Scan for the cell matching the given text and deliver its [X, Y] coordinate at center. 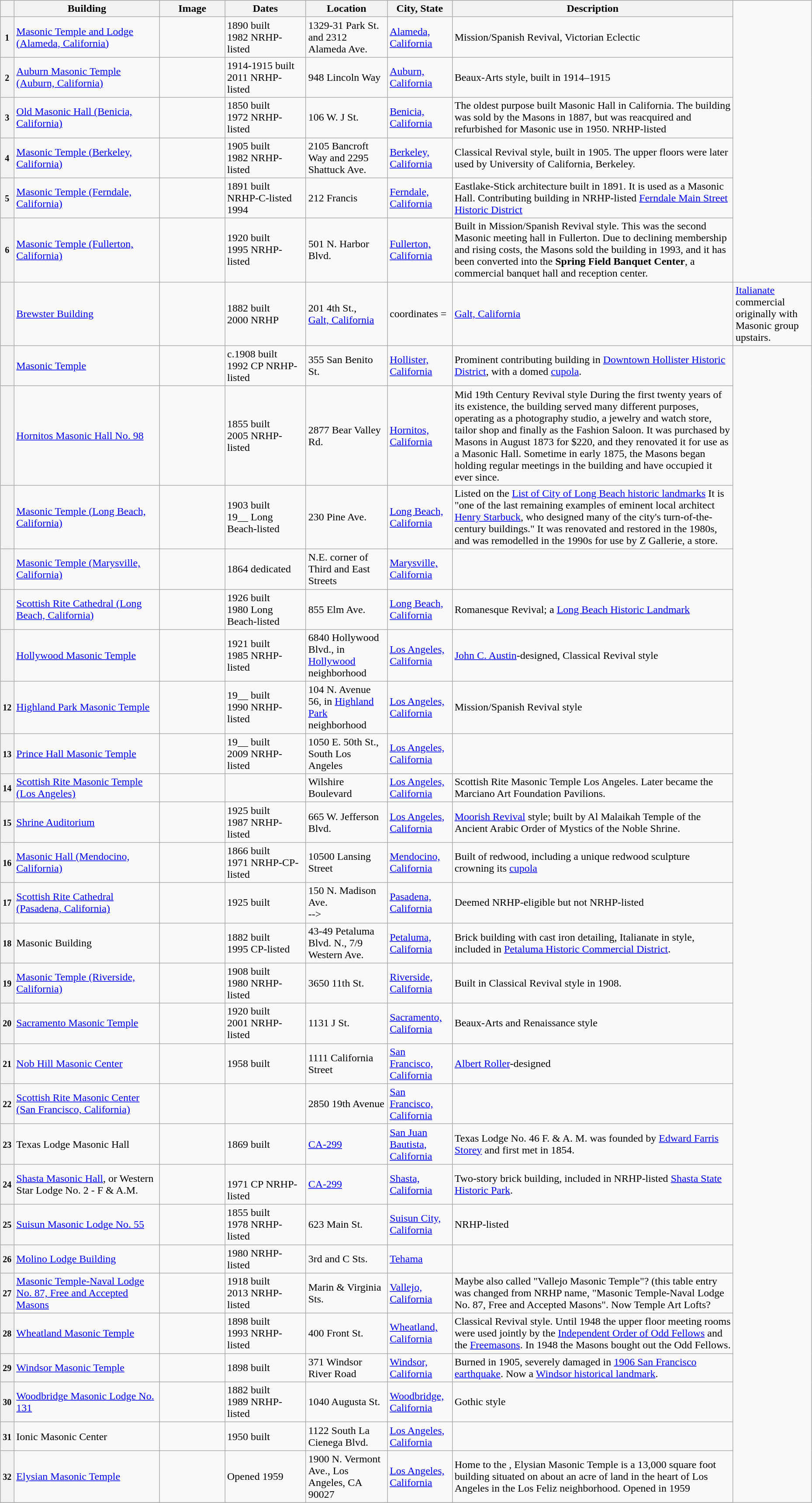
Location [346, 9]
Scottish Rite Masonic Temple Los Angeles. Later became the Marciano Art Foundation Pavilions. [592, 788]
1905 built1982 NRHP-listed [265, 158]
19__ built2009 NRHP-listed [265, 754]
19 [7, 983]
Eastlake-Stick architecture built in 1891. It is used as a Masonic Hall. Contributing building in NRHP-listed Ferndale Main Street Historic District [592, 198]
Woodbridge, California [420, 1402]
1958 built [265, 1063]
Galt, California [592, 314]
1920 built1995 NRHP-listed [265, 250]
1 [7, 37]
Marin & Virginia Sts. [346, 1293]
Mission/Spanish Revival, Victorian Eclectic [592, 37]
22 [7, 1104]
1131 J St. [346, 1023]
Masonic Temple and Lodge (Alameda, California) [87, 37]
6 [7, 250]
2105 Bancroft Way and 2295 Shattuck Ave. [346, 158]
17 [7, 903]
1925 built [265, 903]
1926 built1980 Long Beach-listed [265, 609]
1908 built1980 NRHP-listed [265, 983]
32 [7, 1477]
Shasta Masonic Hall, or Western Star Lodge No. 2 - F & A.M. [87, 1184]
Shasta, California [420, 1184]
201 4th St.,Galt, California [346, 314]
Molino Lodge Building [87, 1258]
Ionic Masonic Center [87, 1437]
Romanesque Revival; a Long Beach Historic Landmark [592, 609]
3 [7, 118]
1050 E. 50th St., South Los Angeles [346, 754]
14 [7, 788]
Moorish Revival style; built by Al Malaikah Temple of the Ancient Arabic Order of Mystics of the Noble Shrine. [592, 822]
Suisun Masonic Lodge No. 55 [87, 1224]
501 N. Harbor Blvd. [346, 250]
355 San Benito St. [346, 366]
855 Elm Ave. [346, 609]
Masonic Temple (Berkeley, California) [87, 158]
Highland Park Masonic Temple [87, 708]
1914-1915 built2011 NRHP-listed [265, 77]
Wilshire Boulevard [346, 788]
1898 built1993 NRHP-listed [265, 1333]
1869 built [265, 1144]
Mission/Spanish Revival style [592, 708]
13 [7, 754]
28 [7, 1333]
Wheatland, California [420, 1333]
Two-story brick building, included in NRHP-listed Shasta State Historic Park. [592, 1184]
27 [7, 1293]
948 Lincoln Way [346, 77]
1898 built [265, 1368]
Mendocino, California [420, 862]
Elysian Masonic Temple [87, 1477]
Prominent contributing building in Downtown Hollister Historic District, with a domed cupola. [592, 366]
6840 Hollywood Blvd., in Hollywood neighborhood [346, 655]
1882 built1995 CP-listed [265, 943]
Masonic Temple [87, 366]
Hornitos, California [420, 435]
1850 built1972 NRHP-listed [265, 118]
Windsor, California [420, 1368]
Berkeley, California [420, 158]
1329-31 Park St. and 2312 Alameda Ave. [346, 37]
Masonic Building [87, 943]
1882 built1989 NRHP-listed [265, 1402]
31 [7, 1437]
Brick building with cast iron detailing, Italianate in style, included in Petaluma Historic Commercial District. [592, 943]
1980 NRHP-listed [265, 1258]
Pasadena, California [420, 903]
coordinates = [420, 314]
3rd and C Sts. [346, 1258]
Scottish Rite Cathedral (Pasadena, California) [87, 903]
Image [192, 9]
Masonic Temple (Marysville, California) [87, 569]
623 Main St. [346, 1224]
Deemed NRHP-eligible but not NRHP-listed [592, 903]
150 N. Madison Ave.--> [346, 903]
1855 built2005 NRHP-listed [265, 435]
Classical Revival style, built in 1905. The upper floors were later used by University of California, Berkeley. [592, 158]
23 [7, 1144]
1971 CP NRHP-listed [265, 1184]
Benicia, California [420, 118]
Built in Classical Revival style in 1908. [592, 983]
1855 built1978 NRHP-listed [265, 1224]
1111 California Street [346, 1063]
Suisun City, California [420, 1224]
Riverside, California [420, 983]
1866 built1971 NRHP-CP-listed [265, 862]
1950 built [265, 1437]
12 [7, 708]
Masonic Temple (Long Beach, California) [87, 517]
NRHP-listed [592, 1224]
400 Front St. [346, 1333]
21 [7, 1063]
Beaux-Arts and Renaissance style [592, 1023]
Hornitos Masonic Hall No. 98 [87, 435]
106 W. J St. [346, 118]
Built of redwood, including a unique redwood sculpture crowning its cupola [592, 862]
665 W. Jefferson Blvd. [346, 822]
43-49 Petaluma Blvd. N., 7/9 Western Ave. [346, 943]
104 N. Avenue 56, in Highland Park neighborhood [346, 708]
4 [7, 158]
Burned in 1905, severely damaged in 1906 San Francisco earthquake. Now a Windsor historical landmark. [592, 1368]
Texas Lodge No. 46 F. & A. M. was founded by Edward Farris Storey and first met in 1854. [592, 1144]
24 [7, 1184]
Brewster Building [87, 314]
29 [7, 1368]
2877 Bear Valley Rd. [346, 435]
Marysville, California [420, 569]
1921 built1985 NRHP-listed [265, 655]
371 Windsor River Road [346, 1368]
2850 19th Avenue [346, 1104]
Fullerton, California [420, 250]
John C. Austin-designed, Classical Revival style [592, 655]
Auburn, California [420, 77]
Opened 1959 [265, 1477]
Old Masonic Hall (Benicia, California) [87, 118]
26 [7, 1258]
Petaluma, California [420, 943]
15 [7, 822]
18 [7, 943]
1882 built2000 NRHP [265, 314]
20 [7, 1023]
Masonic Hall (Mendocino, California) [87, 862]
1864 dedicated [265, 569]
1925 built1987 NRHP-listed [265, 822]
Beaux-Arts style, built in 1914–1915 [592, 77]
Tehama [420, 1258]
Sacramento Masonic Temple [87, 1023]
Alameda, California [420, 37]
Nob Hill Masonic Center [87, 1063]
Scottish Rite Masonic Temple (Los Angeles) [87, 788]
Auburn Masonic Temple (Auburn, California) [87, 77]
Masonic Temple (Fullerton, California) [87, 250]
1903 built19__ Long Beach-listed [265, 517]
c.1908 built1992 CP NRHP-listed [265, 366]
Albert Roller-designed [592, 1063]
1918 built2013 NRHP-listed [265, 1293]
Windsor Masonic Temple [87, 1368]
Vallejo, California [420, 1293]
1122 South La Cienega Blvd. [346, 1437]
Hollister, California [420, 366]
Wheatland Masonic Temple [87, 1333]
Gothic style [592, 1402]
1040 Augusta St. [346, 1402]
1891 builtNRHP-C-listed 1994 [265, 198]
3650 11th St. [346, 983]
16 [7, 862]
Italianate commercial originally with Masonic group upstairs. [772, 314]
Scottish Rite Masonic Center (San Francisco, California) [87, 1104]
1890 built1982 NRHP-listed [265, 37]
Hollywood Masonic Temple [87, 655]
Masonic Temple-Naval Lodge No. 87, Free and Accepted Masons [87, 1293]
Woodbridge Masonic Lodge No. 131 [87, 1402]
5 [7, 198]
City, State [420, 9]
10500 Lansing Street [346, 862]
2 [7, 77]
Masonic Temple (Riverside, California) [87, 983]
230 Pine Ave. [346, 517]
Scottish Rite Cathedral (Long Beach, California) [87, 609]
N.E. corner of Third and East Streets [346, 569]
Ferndale, California [420, 198]
Dates [265, 9]
30 [7, 1402]
1900 N. Vermont Ave., Los Angeles, CA 90027 [346, 1477]
Sacramento, California [420, 1023]
Texas Lodge Masonic Hall [87, 1144]
San Juan Bautista, California [420, 1144]
Description [592, 9]
Shrine Auditorium [87, 822]
Prince Hall Masonic Temple [87, 754]
Masonic Temple (Ferndale, California) [87, 198]
212 Francis [346, 198]
1920 built2001 NRHP-listed [265, 1023]
25 [7, 1224]
19__ built1990 NRHP-listed [265, 708]
Building [87, 9]
